Locate the cell with the specified text and output its [X, Y] center coordinate. 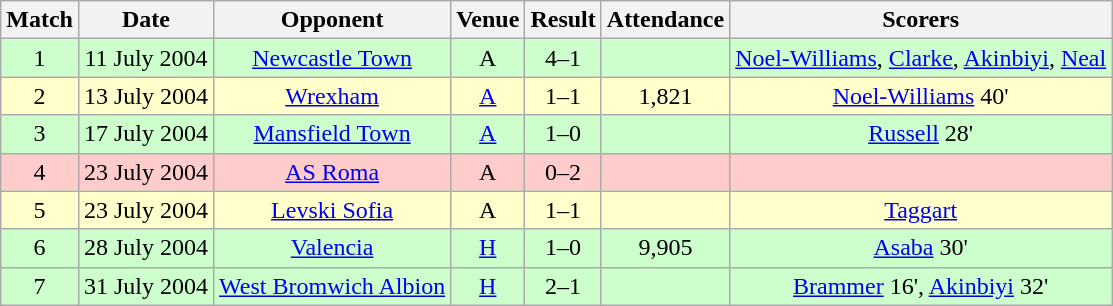
1,821 [665, 96]
Wrexham [332, 96]
Russell 28' [921, 134]
Scorers [921, 20]
Opponent [332, 20]
4–1 [563, 58]
13 July 2004 [146, 96]
Brammer 16', Akinbiyi 32' [921, 286]
West Bromwich Albion [332, 286]
Mansfield Town [332, 134]
2 [40, 96]
31 July 2004 [146, 286]
Result [563, 20]
0–2 [563, 172]
4 [40, 172]
2–1 [563, 286]
9,905 [665, 248]
6 [40, 248]
17 July 2004 [146, 134]
Date [146, 20]
Noel-Williams, Clarke, Akinbiyi, Neal [921, 58]
Attendance [665, 20]
Asaba 30' [921, 248]
Taggart [921, 210]
11 July 2004 [146, 58]
Match [40, 20]
Valencia [332, 248]
Newcastle Town [332, 58]
3 [40, 134]
7 [40, 286]
Noel-Williams 40' [921, 96]
Levski Sofia [332, 210]
Venue [488, 20]
28 July 2004 [146, 248]
1 [40, 58]
AS Roma [332, 172]
5 [40, 210]
